Locate the cell with the specified text and output its [X, Y] center coordinate. 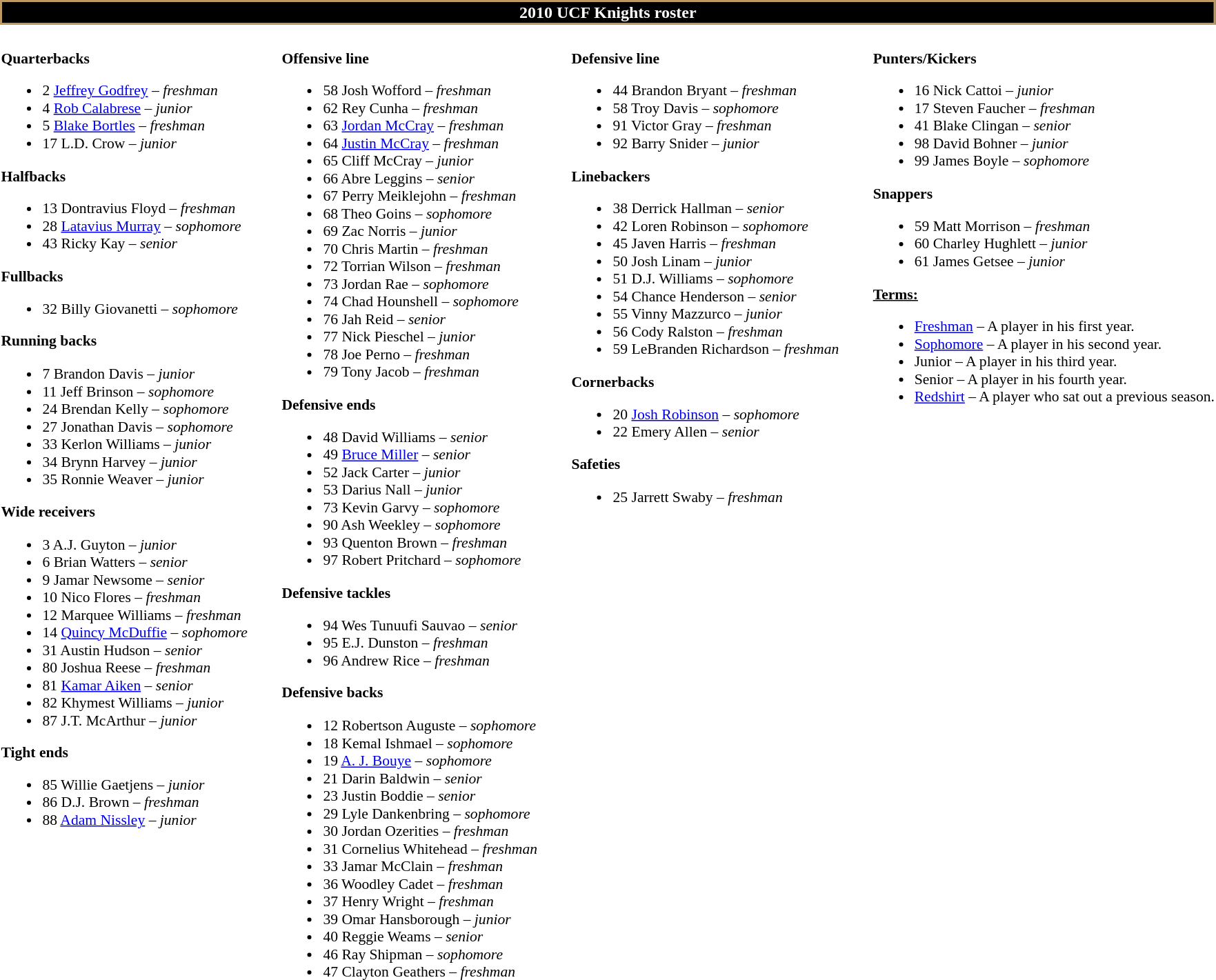
2010 UCF Knights roster [608, 12]
